From the cell containing the given text, extract its center point as [x, y] coordinate. 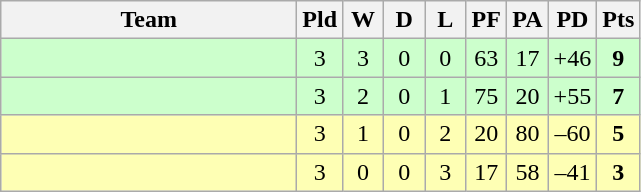
L [446, 20]
75 [486, 96]
58 [528, 172]
Team [149, 20]
7 [618, 96]
5 [618, 134]
PD [572, 20]
D [404, 20]
+46 [572, 58]
Pld [320, 20]
–60 [572, 134]
Pts [618, 20]
–41 [572, 172]
PA [528, 20]
63 [486, 58]
+55 [572, 96]
W [364, 20]
PF [486, 20]
9 [618, 58]
80 [528, 134]
